For the text-containing cell, return its midpoint in [x, y] coordinate format. 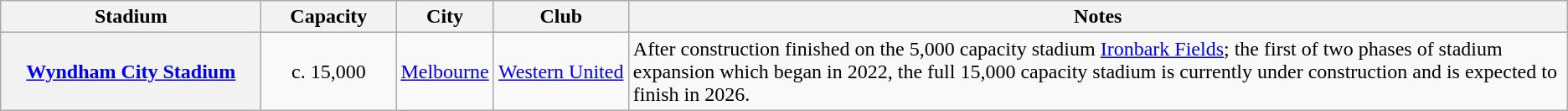
Club [561, 17]
Melbourne [445, 71]
c. 15,000 [328, 71]
Notes [1097, 17]
Stadium [131, 17]
Capacity [328, 17]
Wyndham City Stadium [131, 71]
Western United [561, 71]
City [445, 17]
